Pinpoint the cell where the given text exists, returning its (X, Y) midpoint coordinate. 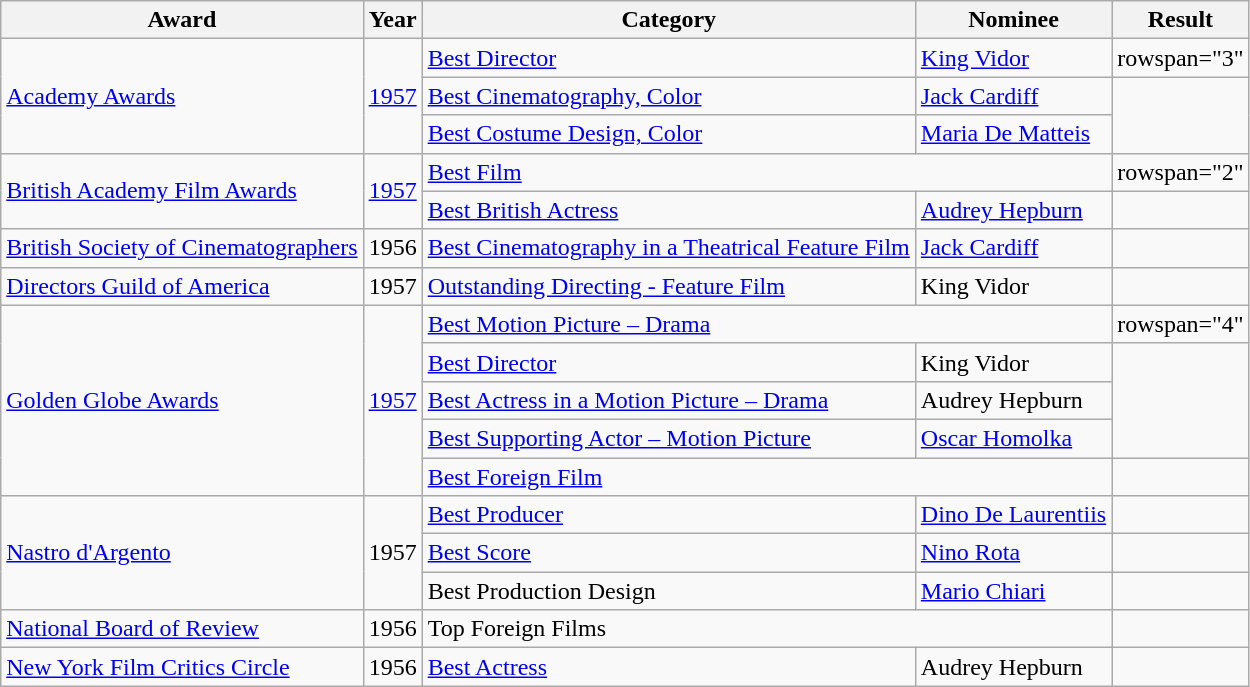
Best Actress in a Motion Picture – Drama (668, 400)
Mario Chiari (1013, 591)
Directors Guild of America (182, 286)
Award (182, 20)
Best Cinematography in a Theatrical Feature Film (668, 248)
British Society of Cinematographers (182, 248)
Category (668, 20)
Best British Actress (668, 210)
Best Score (668, 553)
Nino Rota (1013, 553)
New York Film Critics Circle (182, 667)
Result (1181, 20)
Best Foreign Film (767, 477)
Best Motion Picture – Drama (767, 324)
Year (392, 20)
Oscar Homolka (1013, 438)
Dino De Laurentiis (1013, 515)
Golden Globe Awards (182, 400)
rowspan="4" (1181, 324)
rowspan="3" (1181, 58)
rowspan="2" (1181, 172)
Academy Awards (182, 96)
Best Film (767, 172)
Best Producer (668, 515)
National Board of Review (182, 629)
Nominee (1013, 20)
Best Supporting Actor – Motion Picture (668, 438)
Best Costume Design, Color (668, 134)
Maria De Matteis (1013, 134)
British Academy Film Awards (182, 191)
Top Foreign Films (767, 629)
Nastro d'Argento (182, 553)
Best Actress (668, 667)
Best Production Design (668, 591)
Outstanding Directing - Feature Film (668, 286)
Best Cinematography, Color (668, 96)
